Return (X, Y) of the center of cell containing provided text 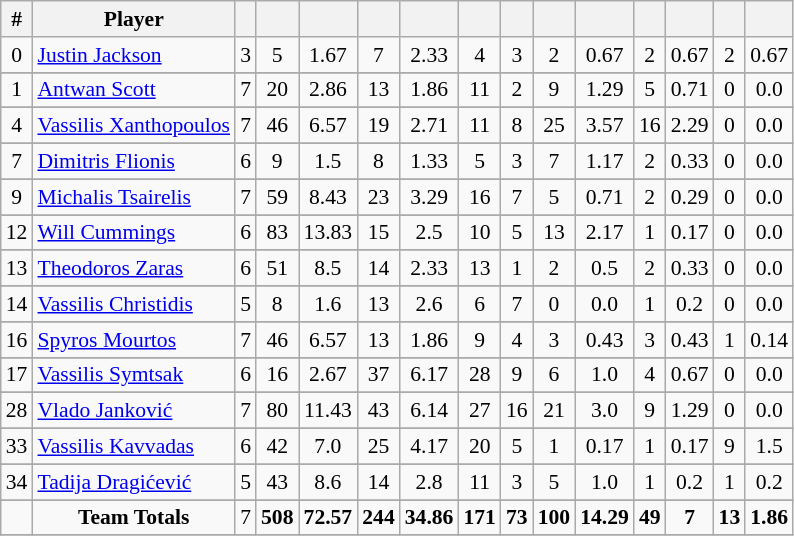
83 (278, 233)
Team Totals (134, 518)
3.57 (604, 126)
100 (554, 518)
34 (17, 482)
Dimitris Flionis (134, 162)
6.17 (430, 375)
Justin Jackson (134, 55)
72.57 (328, 518)
Vassilis Kavvadas (134, 447)
12 (17, 233)
7.0 (328, 447)
6.14 (430, 411)
15 (378, 233)
13.83 (328, 233)
2.29 (690, 126)
33 (17, 447)
1.6 (328, 304)
0.29 (690, 197)
Vassilis Symtsak (134, 375)
0.14 (769, 340)
2.86 (328, 90)
Antwan Scott (134, 90)
Tadija Dragićević (134, 482)
80 (278, 411)
27 (480, 411)
3.29 (430, 197)
Vassilis Xanthopoulos (134, 126)
Theodoros Zaras (134, 269)
14.29 (604, 518)
4.17 (430, 447)
244 (378, 518)
8.6 (328, 482)
2.71 (430, 126)
0.5 (604, 269)
171 (480, 518)
Spyros Mourtos (134, 340)
73 (517, 518)
Michalis Tsairelis (134, 197)
1.33 (430, 162)
1.17 (604, 162)
17 (17, 375)
Will Cummings (134, 233)
2.67 (328, 375)
11.43 (328, 411)
508 (278, 518)
1.67 (328, 55)
42 (278, 447)
49 (650, 518)
Vassilis Christidis (134, 304)
23 (378, 197)
# (17, 19)
Player (134, 19)
19 (378, 126)
2.5 (430, 233)
2.6 (430, 304)
2.8 (430, 482)
10 (480, 233)
21 (554, 411)
34.86 (430, 518)
3.0 (604, 411)
8.43 (328, 197)
Vlado Janković (134, 411)
37 (378, 375)
8.5 (328, 269)
51 (278, 269)
59 (278, 197)
2.17 (604, 233)
